Output the [x, y] coordinate of the center of the cell containing the given text.  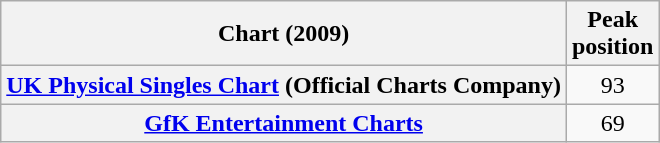
93 [612, 85]
69 [612, 123]
Peakposition [612, 34]
UK Physical Singles Chart (Official Charts Company) [284, 85]
GfK Entertainment Charts [284, 123]
Chart (2009) [284, 34]
